From the cell containing the given text, extract its center point as [x, y] coordinate. 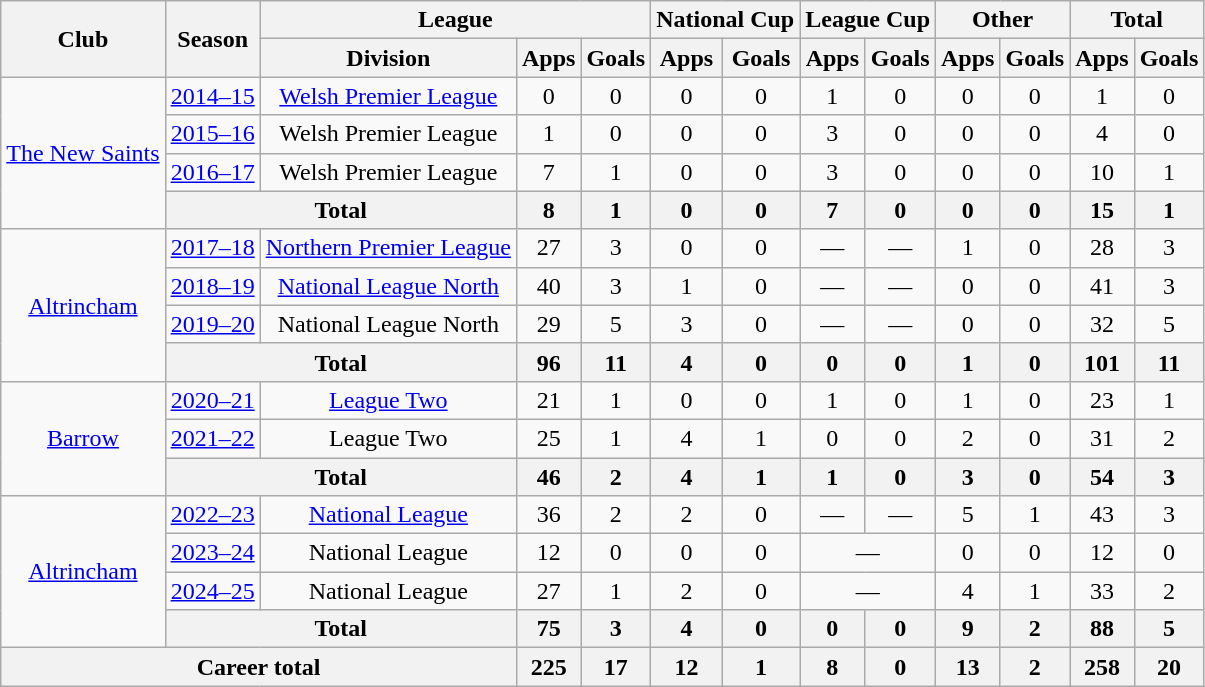
15 [1102, 210]
Barrow [83, 438]
54 [1102, 477]
2020–21 [212, 400]
96 [548, 362]
101 [1102, 362]
75 [548, 629]
258 [1102, 667]
32 [1102, 324]
40 [548, 286]
46 [548, 477]
2014–15 [212, 96]
2022–23 [212, 515]
Northern Premier League [388, 248]
33 [1102, 591]
2024–25 [212, 591]
9 [968, 629]
25 [548, 438]
20 [1169, 667]
2015–16 [212, 134]
National Cup [726, 20]
23 [1102, 400]
2018–19 [212, 286]
2021–22 [212, 438]
Other [1003, 20]
17 [616, 667]
League [455, 20]
29 [548, 324]
Club [83, 39]
31 [1102, 438]
10 [1102, 172]
13 [968, 667]
2019–20 [212, 324]
League Cup [868, 20]
21 [548, 400]
225 [548, 667]
Season [212, 39]
Career total [259, 667]
2023–24 [212, 553]
2017–18 [212, 248]
41 [1102, 286]
88 [1102, 629]
28 [1102, 248]
36 [548, 515]
The New Saints [83, 153]
2016–17 [212, 172]
Division [388, 58]
43 [1102, 515]
